Return (x, y) of the center of cell containing provided text 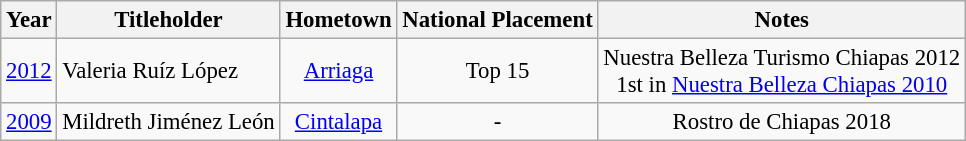
Nuestra Belleza Turismo Chiapas 20121st in Nuestra Belleza Chiapas 2010 (782, 72)
Notes (782, 20)
Top 15 (498, 72)
Mildreth Jiménez León (168, 122)
Cintalapa (338, 122)
Hometown (338, 20)
2009 (29, 122)
Arriaga (338, 72)
2012 (29, 72)
- (498, 122)
Titleholder (168, 20)
Year (29, 20)
National Placement (498, 20)
Rostro de Chiapas 2018 (782, 122)
Valeria Ruíz López (168, 72)
